For the text-containing cell, return its midpoint in (X, Y) coordinate format. 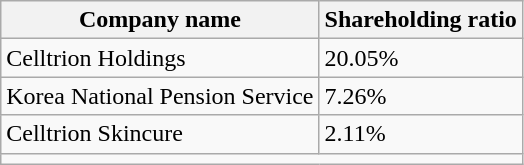
Shareholding ratio (420, 20)
Celltrion Skincure (160, 134)
2.11% (420, 134)
Celltrion Holdings (160, 58)
20.05% (420, 58)
Korea National Pension Service (160, 96)
7.26% (420, 96)
Company name (160, 20)
